Output the (x, y) coordinate of the center of the cell containing the given text.  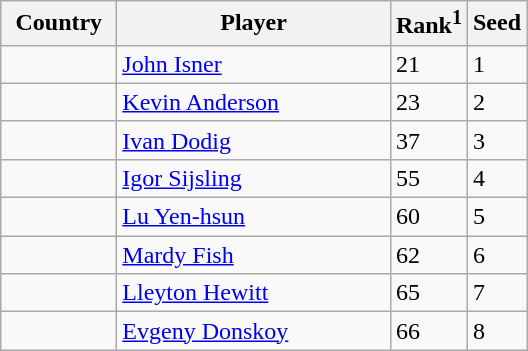
8 (496, 331)
37 (428, 140)
55 (428, 178)
3 (496, 140)
6 (496, 255)
Lleyton Hewitt (254, 293)
62 (428, 255)
Evgeny Donskoy (254, 331)
Country (59, 24)
60 (428, 217)
Rank1 (428, 24)
4 (496, 178)
Mardy Fish (254, 255)
1 (496, 64)
Igor Sijsling (254, 178)
John Isner (254, 64)
7 (496, 293)
Lu Yen-hsun (254, 217)
21 (428, 64)
Kevin Anderson (254, 102)
5 (496, 217)
Ivan Dodig (254, 140)
Seed (496, 24)
65 (428, 293)
66 (428, 331)
2 (496, 102)
23 (428, 102)
Player (254, 24)
